Return [x, y] of the center of cell containing provided text 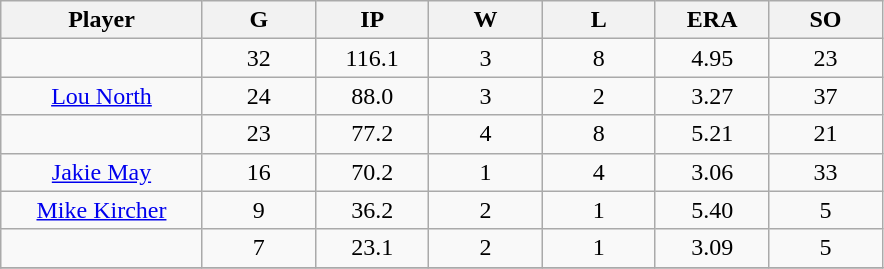
5.40 [712, 210]
77.2 [372, 134]
3.27 [712, 96]
G [258, 20]
7 [258, 248]
70.2 [372, 172]
Jakie May [102, 172]
32 [258, 58]
88.0 [372, 96]
116.1 [372, 58]
4.95 [712, 58]
SO [826, 20]
23.1 [372, 248]
33 [826, 172]
Player [102, 20]
16 [258, 172]
36.2 [372, 210]
5.21 [712, 134]
W [486, 20]
ERA [712, 20]
3.06 [712, 172]
Lou North [102, 96]
3.09 [712, 248]
21 [826, 134]
Mike Kircher [102, 210]
37 [826, 96]
9 [258, 210]
L [598, 20]
24 [258, 96]
IP [372, 20]
